Return the [x, y] coordinate for the center point of the cell that contains the specified text.  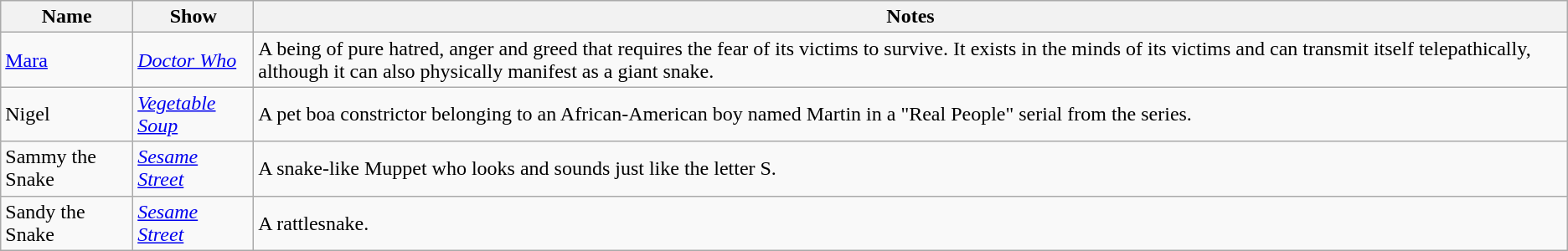
Name [67, 17]
Doctor Who [193, 60]
Sammy the Snake [67, 169]
A snake-like Muppet who looks and sounds just like the letter S. [911, 169]
A pet boa constrictor belonging to an African-American boy named Martin in a "Real People" serial from the series. [911, 114]
Mara [67, 60]
Sandy the Snake [67, 223]
Notes [911, 17]
Nigel [67, 114]
A rattlesnake. [911, 223]
Vegetable Soup [193, 114]
Show [193, 17]
